Extract the [x, y] coordinate from the center of the cell holding the provided text.  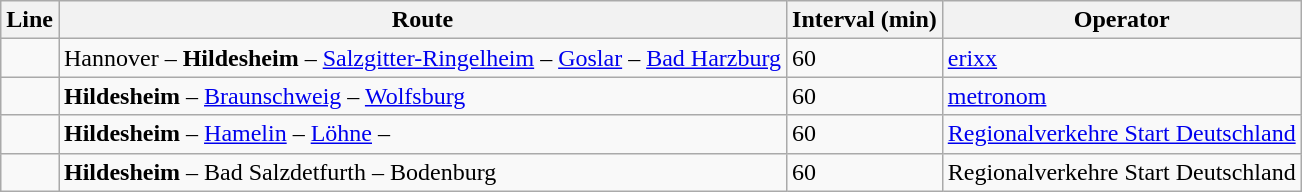
metronom [1122, 96]
Line [30, 20]
Hildesheim – Hamelin – Löhne – [422, 134]
Hildesheim – Braunschweig – Wolfsburg [422, 96]
erixx [1122, 58]
Operator [1122, 20]
Interval (min) [865, 20]
Hannover – Hildesheim – Salzgitter-Ringelheim – Goslar – Bad Harzburg [422, 58]
Route [422, 20]
Hildesheim – Bad Salzdetfurth – Bodenburg [422, 172]
